Return (X, Y) of the center of cell containing provided text 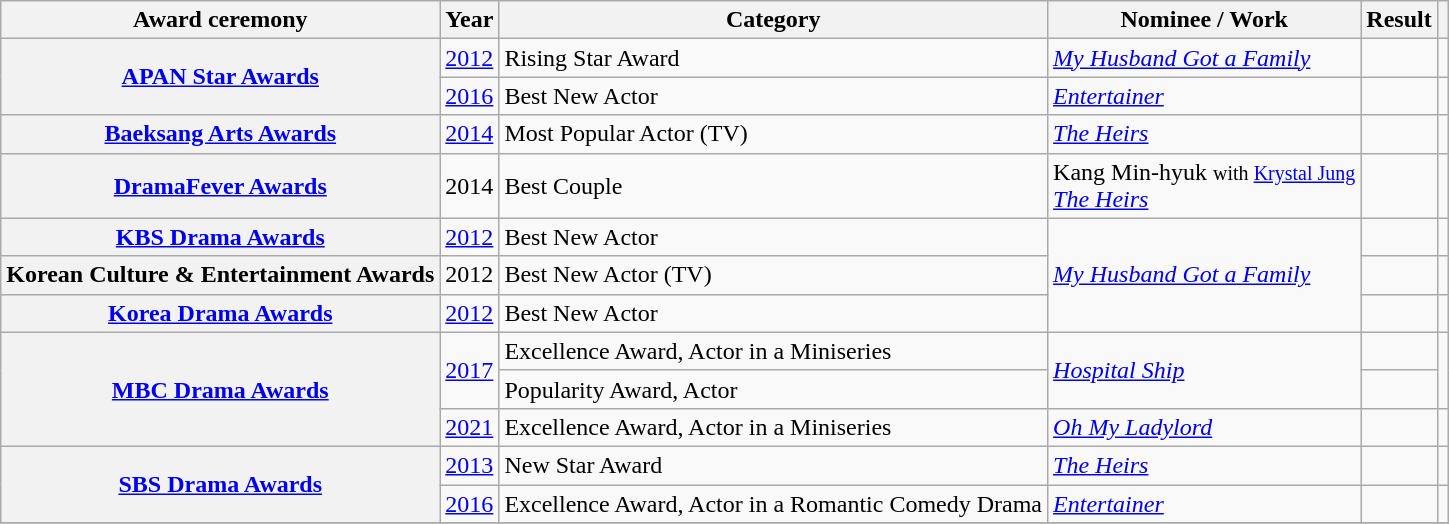
Best Couple (774, 186)
Nominee / Work (1204, 20)
Korean Culture & Entertainment Awards (220, 275)
APAN Star Awards (220, 77)
Award ceremony (220, 20)
KBS Drama Awards (220, 237)
Baeksang Arts Awards (220, 134)
2013 (470, 465)
Popularity Award, Actor (774, 389)
Hospital Ship (1204, 370)
Category (774, 20)
Best New Actor (TV) (774, 275)
New Star Award (774, 465)
Korea Drama Awards (220, 313)
Oh My Ladylord (1204, 427)
MBC Drama Awards (220, 389)
Year (470, 20)
Kang Min-hyuk with Krystal JungThe Heirs (1204, 186)
SBS Drama Awards (220, 484)
2021 (470, 427)
2017 (470, 370)
DramaFever Awards (220, 186)
Rising Star Award (774, 58)
Excellence Award, Actor in a Romantic Comedy Drama (774, 503)
Result (1399, 20)
Most Popular Actor (TV) (774, 134)
